Scan for the cell matching the given text and deliver its (X, Y) coordinate at center. 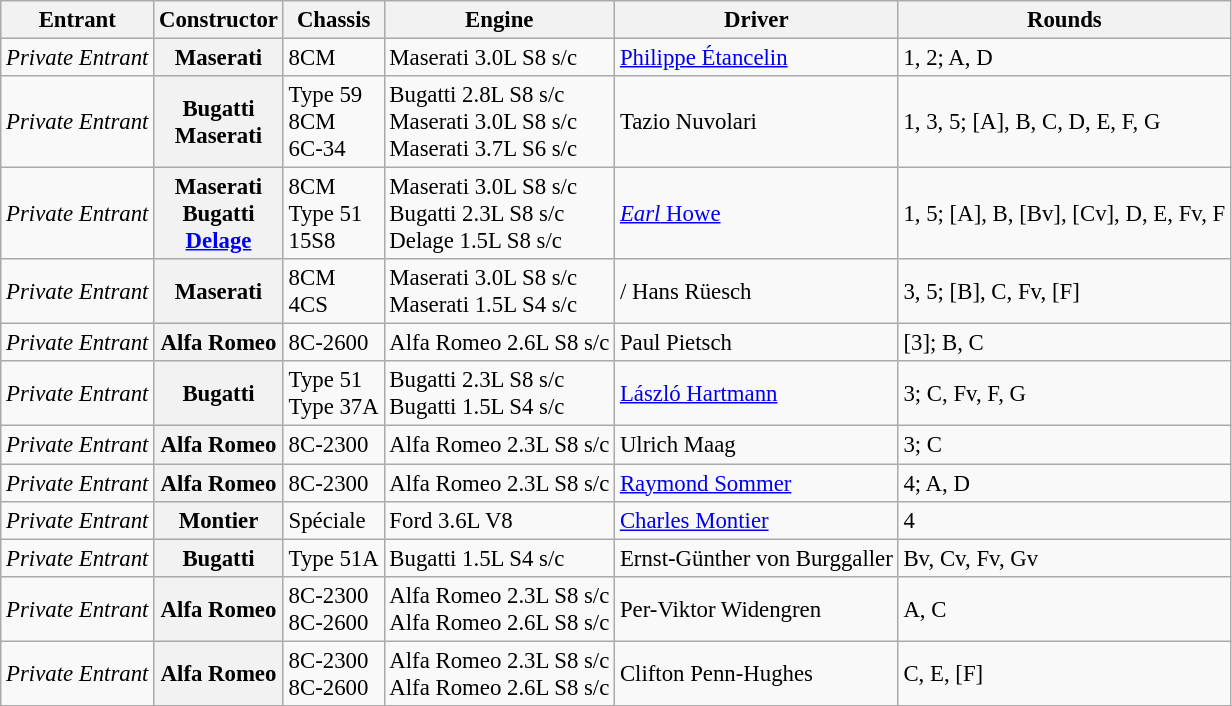
MaseratiBugattiDelage (219, 214)
8CM4CS (334, 292)
1, 2; A, D (1064, 58)
4 (1064, 520)
4; A, D (1064, 483)
A, C (1064, 608)
Spéciale (334, 520)
Maserati 3.0L S8 s/c (500, 58)
8CM (334, 58)
Clifton Penn-Hughes (757, 674)
Ford 3.6L V8 (500, 520)
Ernst-Günther von Burggaller (757, 558)
8C-2600 (334, 343)
László Hartmann (757, 394)
Entrant (78, 20)
Constructor (219, 20)
Tazio Nuvolari (757, 122)
Chassis (334, 20)
Bugatti Maserati (219, 122)
Driver (757, 20)
Ulrich Maag (757, 445)
Raymond Sommer (757, 483)
3; C, Fv, F, G (1064, 394)
Montier (219, 520)
Type 51A (334, 558)
Bugatti 1.5L S4 s/c (500, 558)
Type 51Type 37A (334, 394)
Paul Pietsch (757, 343)
Alfa Romeo 2.6L S8 s/c (500, 343)
Bv, Cv, Fv, Gv (1064, 558)
3; C (1064, 445)
C, E, [F] (1064, 674)
Bugatti 2.8L S8 s/c Maserati 3.0L S8 s/c Maserati 3.7L S6 s/c (500, 122)
/ Hans Rüesch (757, 292)
Rounds (1064, 20)
3, 5; [B], C, Fv, [F] (1064, 292)
1, 3, 5; [A], B, C, D, E, F, G (1064, 122)
Bugatti 2.3L S8 s/c Bugatti 1.5L S4 s/c (500, 394)
Engine (500, 20)
Maserati 3.0L S8 s/c Bugatti 2.3L S8 s/cDelage 1.5L S8 s/c (500, 214)
1, 5; [A], B, [Bv], [Cv], D, E, Fv, F (1064, 214)
Per-Viktor Widengren (757, 608)
[3]; B, C (1064, 343)
Maserati 3.0L S8 s/c Maserati 1.5L S4 s/c (500, 292)
Charles Montier (757, 520)
Type 598CM6C-34 (334, 122)
Earl Howe (757, 214)
8CMType 5115S8 (334, 214)
Philippe Étancelin (757, 58)
